Pinpoint the cell where the given text exists, returning its (X, Y) midpoint coordinate. 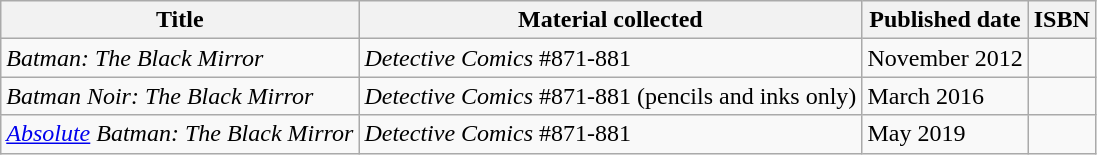
March 2016 (945, 96)
November 2012 (945, 58)
Material collected (610, 20)
Absolute Batman: The Black Mirror (180, 134)
Title (180, 20)
Published date (945, 20)
May 2019 (945, 134)
Detective Comics #871-881 (pencils and inks only) (610, 96)
ISBN (1062, 20)
Batman: The Black Mirror (180, 58)
Batman Noir: The Black Mirror (180, 96)
